Provide the (X, Y) coordinate of the cell's center where the given text is located.  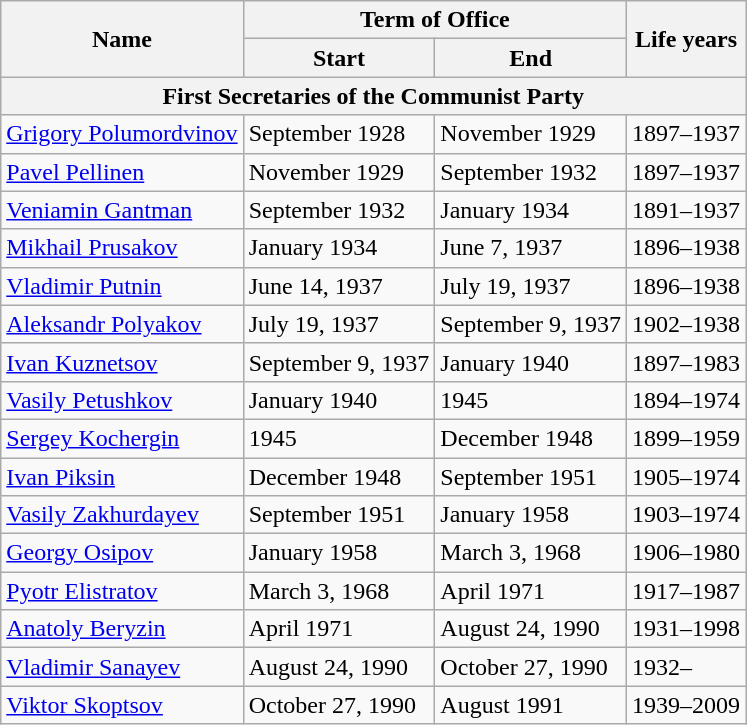
Life years (686, 39)
1899–1959 (686, 438)
1931–1998 (686, 629)
1939–2009 (686, 705)
Pyotr Elistratov (122, 591)
1917–1987 (686, 591)
1891–1937 (686, 210)
Anatoly Beryzin (122, 629)
Vladimir Sanayev (122, 667)
Mikhail Prusakov (122, 248)
Pavel Pellinen (122, 172)
Vasily Petushkov (122, 400)
Viktor Skoptsov (122, 705)
Sergey Kochergin (122, 438)
Aleksandr Polyakov (122, 324)
Vasily Zakhurdayev (122, 515)
End (531, 58)
September 1928 (339, 134)
Georgy Osipov (122, 553)
Name (122, 39)
August 1991 (531, 705)
1932– (686, 667)
Term of Office (434, 20)
1903–1974 (686, 515)
1905–1974 (686, 477)
First Secretaries of the Communist Party (374, 96)
1902–1938 (686, 324)
Start (339, 58)
June 7, 1937 (531, 248)
Ivan Piksin (122, 477)
Ivan Kuznetsov (122, 362)
Grigory Polumordvinov (122, 134)
1894–1974 (686, 400)
1906–1980 (686, 553)
Veniamin Gantman (122, 210)
June 14, 1937 (339, 286)
Vladimir Putnin (122, 286)
1897–1983 (686, 362)
